Determine the (x, y) coordinate at the center of the cell enclosing the given text.  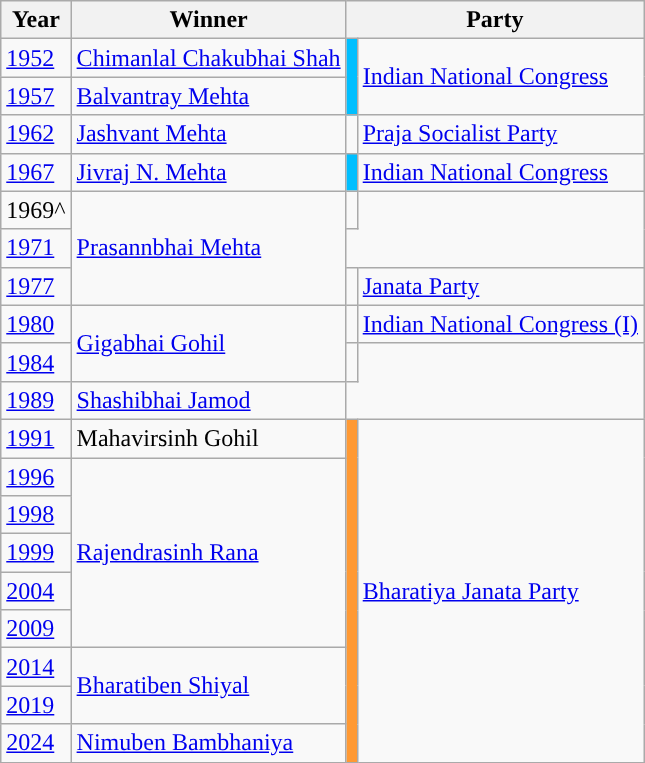
Indian National Congress (I) (500, 324)
Bharatiya Janata Party (500, 590)
Nimuben Bambhaniya (208, 743)
Mahavirsinh Gohil (208, 438)
1971 (36, 248)
Praja Socialist Party (500, 134)
Winner (208, 20)
1977 (36, 286)
1998 (36, 515)
1980 (36, 324)
Jivraj N. Mehta (208, 172)
2004 (36, 591)
Jashvant Mehta (208, 134)
Year (36, 20)
Janata Party (500, 286)
1962 (36, 134)
2014 (36, 667)
1996 (36, 477)
Gigabhai Gohil (208, 343)
2019 (36, 705)
1991 (36, 438)
Party (494, 20)
Balvantray Mehta (208, 96)
Prasannbhai Mehta (208, 248)
Chimanlal Chakubhai Shah (208, 58)
1989 (36, 400)
1999 (36, 553)
2009 (36, 629)
2024 (36, 743)
1952 (36, 58)
Bharatiben Shiyal (208, 686)
1957 (36, 96)
Rajendrasinh Rana (208, 553)
1969^ (36, 210)
1984 (36, 362)
1967 (36, 172)
Shashibhai Jamod (208, 400)
